Return the [x, y] coordinate for the center point of the cell that contains the specified text.  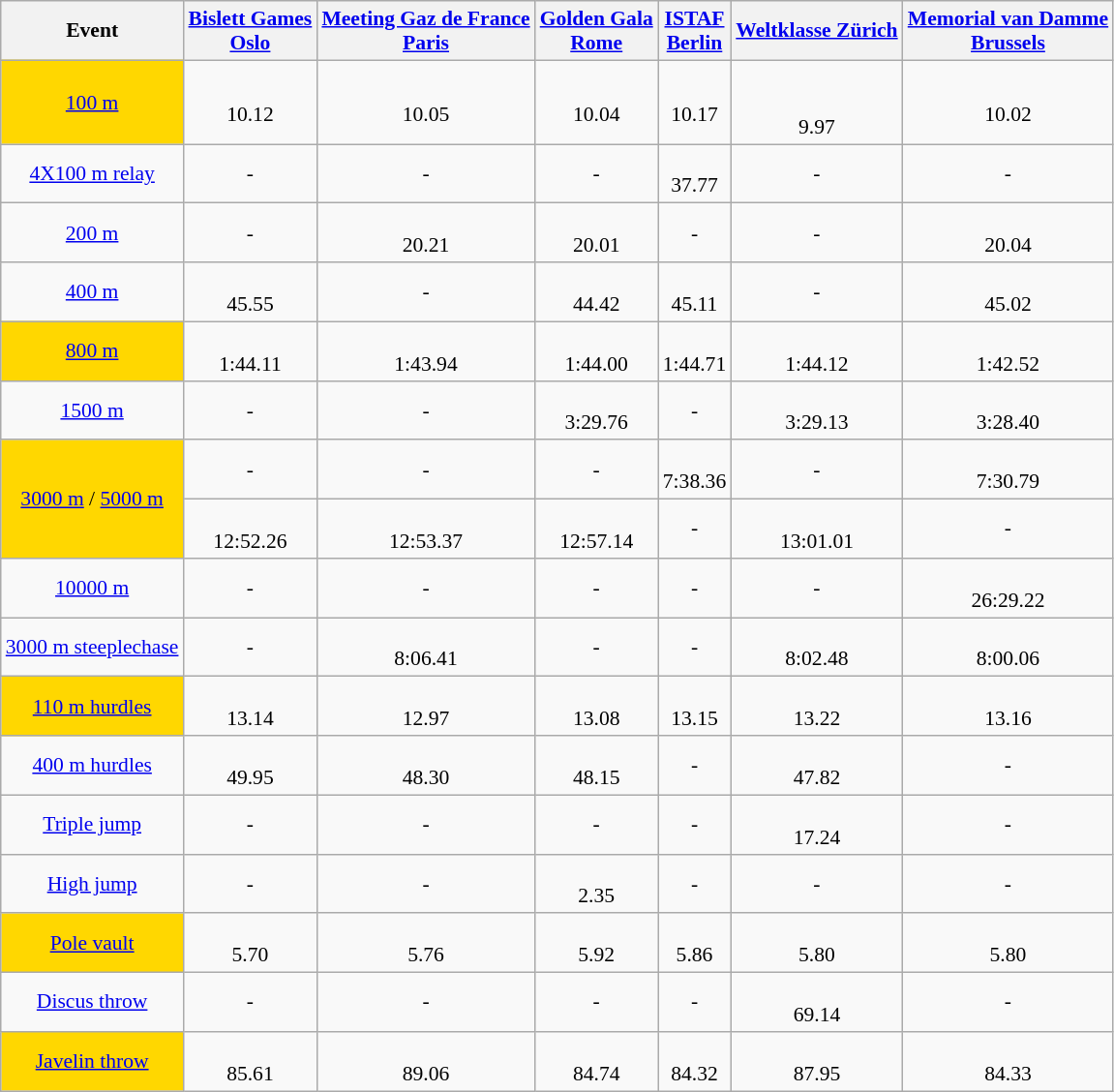
48.30 [426, 765]
3:29.13 [817, 410]
8:02.48 [817, 647]
3000 m / 5000 m [93, 500]
20.21 [426, 232]
89.06 [426, 1061]
10000 m [93, 589]
12:53.37 [426, 529]
1500 m [93, 410]
3000 m steeplechase [93, 647]
45.02 [1009, 292]
84.74 [596, 1061]
4X100 m relay [93, 174]
1:44.12 [817, 350]
3:28.40 [1009, 410]
1:42.52 [1009, 350]
48.15 [596, 765]
84.33 [1009, 1061]
37.77 [695, 174]
10.02 [1009, 103]
10.12 [251, 103]
1:44.00 [596, 350]
13.08 [596, 707]
13.14 [251, 707]
12.97 [426, 707]
8:06.41 [426, 647]
13.15 [695, 707]
1:43.94 [426, 350]
45.11 [695, 292]
9.97 [817, 103]
44.42 [596, 292]
Bislett GamesOslo [251, 31]
Event [93, 31]
Memorial van DammeBrussels [1009, 31]
49.95 [251, 765]
200 m [93, 232]
400 m [93, 292]
5.86 [695, 943]
100 m [93, 103]
1:44.11 [251, 350]
20.04 [1009, 232]
45.55 [251, 292]
Golden GalaRome [596, 31]
5.92 [596, 943]
12:52.26 [251, 529]
17.24 [817, 825]
5.70 [251, 943]
10.04 [596, 103]
7:30.79 [1009, 470]
85.61 [251, 1061]
1:44.71 [695, 350]
87.95 [817, 1061]
47.82 [817, 765]
10.05 [426, 103]
84.32 [695, 1061]
20.01 [596, 232]
10.17 [695, 103]
2.35 [596, 883]
Discus throw [93, 1003]
High jump [93, 883]
5.76 [426, 943]
Javelin throw [93, 1061]
13:01.01 [817, 529]
7:38.36 [695, 470]
3:29.76 [596, 410]
13.16 [1009, 707]
ISTAFBerlin [695, 31]
12:57.14 [596, 529]
Weltklasse Zürich [817, 31]
Meeting Gaz de FranceParis [426, 31]
Pole vault [93, 943]
8:00.06 [1009, 647]
Triple jump [93, 825]
110 m hurdles [93, 707]
69.14 [817, 1003]
400 m hurdles [93, 765]
26:29.22 [1009, 589]
800 m [93, 350]
13.22 [817, 707]
